Return the (X, Y) coordinate for the center point of the cell that contains the specified text.  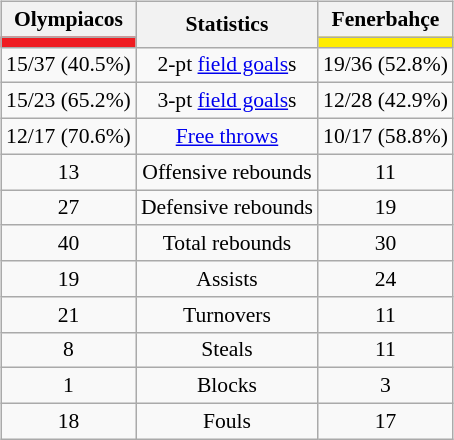
Fenerbahçe (386, 19)
Fouls (227, 421)
17 (386, 421)
12/17 (70.6%) (68, 136)
Defensive rebounds (227, 208)
40 (68, 243)
Assists (227, 279)
24 (386, 279)
21 (68, 314)
2-pt field goalss (227, 65)
3-pt field goalss (227, 101)
10/17 (58.8%) (386, 136)
Offensive rebounds (227, 172)
Turnovers (227, 314)
Statistics (227, 24)
Total rebounds (227, 243)
Steals (227, 350)
Olympiacos (68, 19)
1 (68, 386)
Blocks (227, 386)
18 (68, 421)
30 (386, 243)
12/28 (42.9%) (386, 101)
15/23 (65.2%) (68, 101)
19/36 (52.8%) (386, 65)
Free throws (227, 136)
15/37 (40.5%) (68, 65)
3 (386, 386)
8 (68, 350)
27 (68, 208)
13 (68, 172)
